Capture the cell that displays the provided text and extract its (x, y) central coordinate. 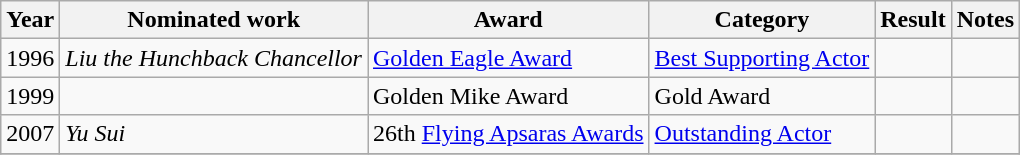
Yu Sui (214, 134)
Award (509, 20)
Liu the Hunchback Chancellor (214, 58)
Notes (985, 20)
Best Supporting Actor (762, 58)
26th Flying Apsaras Awards (509, 134)
2007 (30, 134)
Golden Eagle Award (509, 58)
Golden Mike Award (509, 96)
Result (913, 20)
Gold Award (762, 96)
1999 (30, 96)
Year (30, 20)
Category (762, 20)
Nominated work (214, 20)
Outstanding Actor (762, 134)
1996 (30, 58)
